Extract the (x, y) coordinate from the center of the cell holding the provided text.  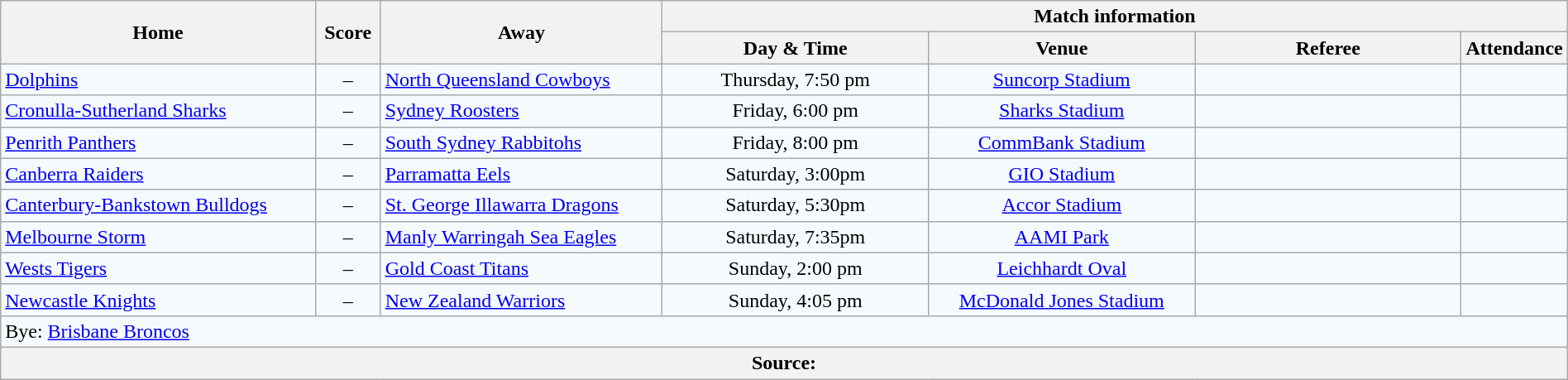
St. George Illawarra Dragons (521, 205)
Home (159, 32)
Accor Stadium (1062, 205)
Source: (784, 363)
Cronulla-Sutherland Sharks (159, 111)
Sunday, 4:05 pm (796, 300)
North Queensland Cowboys (521, 79)
South Sydney Rabbitohs (521, 142)
Leichhardt Oval (1062, 268)
Canberra Raiders (159, 174)
McDonald Jones Stadium (1062, 300)
AAMI Park (1062, 237)
Saturday, 5:30pm (796, 205)
Score (347, 32)
Newcastle Knights (159, 300)
Attendance (1514, 48)
Bye: Brisbane Broncos (784, 331)
New Zealand Warriors (521, 300)
Canterbury-Bankstown Bulldogs (159, 205)
Saturday, 7:35pm (796, 237)
Thursday, 7:50 pm (796, 79)
Away (521, 32)
Melbourne Storm (159, 237)
Match information (1115, 17)
Dolphins (159, 79)
Penrith Panthers (159, 142)
Saturday, 3:00pm (796, 174)
Parramatta Eels (521, 174)
Wests Tigers (159, 268)
Sharks Stadium (1062, 111)
Friday, 8:00 pm (796, 142)
Sydney Roosters (521, 111)
Suncorp Stadium (1062, 79)
Manly Warringah Sea Eagles (521, 237)
Sunday, 2:00 pm (796, 268)
Day & Time (796, 48)
Referee (1328, 48)
CommBank Stadium (1062, 142)
Gold Coast Titans (521, 268)
GIO Stadium (1062, 174)
Venue (1062, 48)
Friday, 6:00 pm (796, 111)
